Pinpoint the cell where the given text exists, returning its [X, Y] midpoint coordinate. 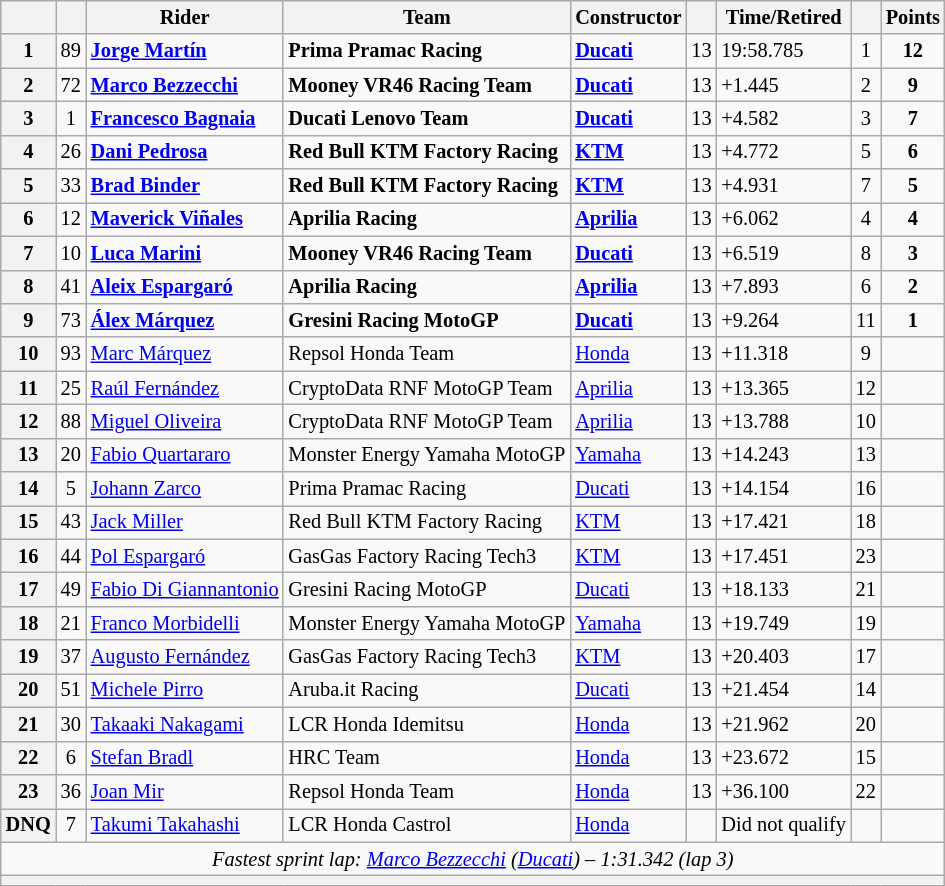
Dani Pedrosa [185, 152]
44 [71, 556]
+4.582 [783, 118]
+9.264 [783, 320]
Johann Zarco [185, 489]
26 [71, 152]
Marc Márquez [185, 354]
43 [71, 522]
Fabio Di Giannantonio [185, 589]
Takumi Takahashi [185, 825]
36 [71, 791]
33 [71, 186]
+4.931 [783, 186]
73 [71, 320]
30 [71, 724]
+21.454 [783, 690]
Ducati Lenovo Team [426, 118]
+14.154 [783, 489]
Francesco Bagnaia [185, 118]
+7.893 [783, 287]
+1.445 [783, 85]
Time/Retired [783, 17]
LCR Honda Castrol [426, 825]
Álex Márquez [185, 320]
Miguel Oliveira [185, 421]
Takaaki Nakagami [185, 724]
Jack Miller [185, 522]
DNQ [28, 825]
Did not qualify [783, 825]
Team [426, 17]
72 [71, 85]
Raúl Fernández [185, 388]
Jorge Martín [185, 51]
Stefan Bradl [185, 758]
Points [913, 17]
+14.243 [783, 455]
+17.421 [783, 522]
Augusto Fernández [185, 657]
Brad Binder [185, 186]
+13.365 [783, 388]
89 [71, 51]
+20.403 [783, 657]
Aleix Espargaró [185, 287]
49 [71, 589]
19:58.785 [783, 51]
25 [71, 388]
Marco Bezzecchi [185, 85]
Maverick Viñales [185, 219]
HRC Team [426, 758]
+18.133 [783, 589]
+4.772 [783, 152]
LCR Honda Idemitsu [426, 724]
+6.062 [783, 219]
Michele Pirro [185, 690]
+19.749 [783, 623]
+6.519 [783, 253]
Fabio Quartararo [185, 455]
Aruba.it Racing [426, 690]
Fastest sprint lap: Marco Bezzecchi (Ducati) – 1:31.342 (lap 3) [473, 859]
+13.788 [783, 421]
Pol Espargaró [185, 556]
+17.451 [783, 556]
+21.962 [783, 724]
+36.100 [783, 791]
+23.672 [783, 758]
93 [71, 354]
Joan Mir [185, 791]
88 [71, 421]
+11.318 [783, 354]
Franco Morbidelli [185, 623]
37 [71, 657]
Constructor [628, 17]
Luca Marini [185, 253]
Rider [185, 17]
41 [71, 287]
51 [71, 690]
